Locate the cell with the specified text and output its (X, Y) center coordinate. 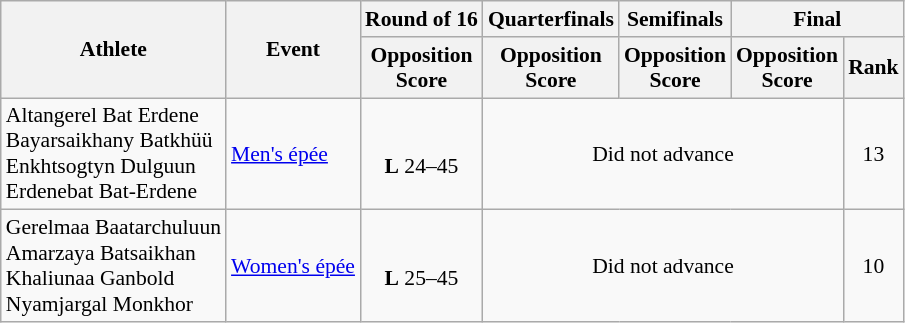
Women's épée (293, 266)
Round of 16 (422, 19)
Men's épée (293, 154)
Athlete (114, 50)
Gerelmaa BaatarchuluunAmarzaya BatsaikhanKhaliunaa GanboldNyamjargal Monkhor (114, 266)
13 (874, 154)
10 (874, 266)
Quarterfinals (551, 19)
L 24–45 (422, 154)
Event (293, 50)
Altangerel Bat ErdeneBayarsaikhany BatkhüüEnkhtsogtyn DulguunErdenebat Bat-Erdene (114, 154)
Semifinals (675, 19)
Rank (874, 68)
Final (818, 19)
L 25–45 (422, 266)
